Pinpoint the cell where the given text exists, returning its (X, Y) midpoint coordinate. 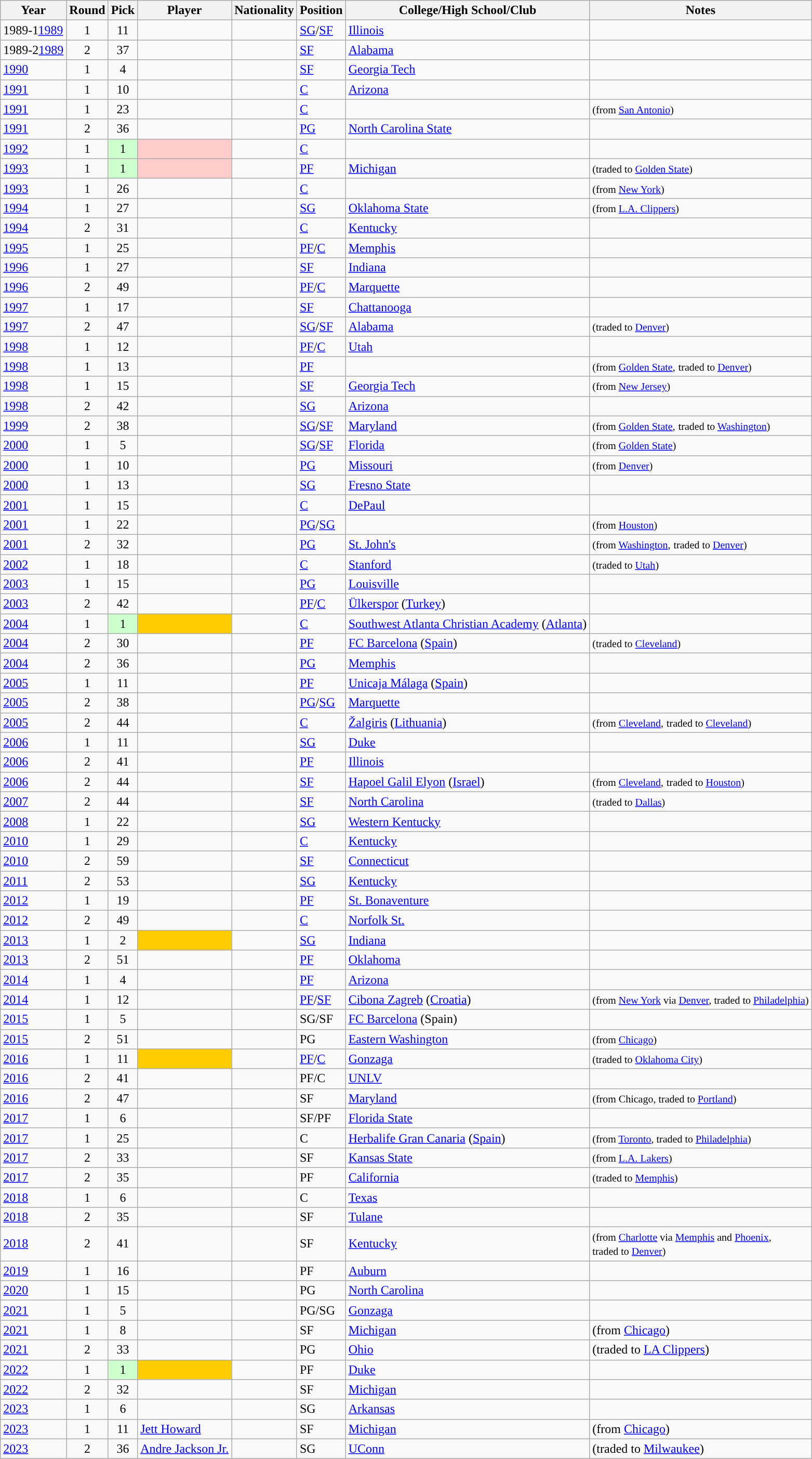
19 (123, 901)
Ohio (468, 1350)
(from Golden State, traded to Washington) (700, 426)
Utah (468, 347)
2008 (33, 821)
(traded to Milwaukee) (700, 1449)
31 (123, 228)
1989-21989 (33, 50)
17 (123, 307)
2007 (33, 801)
Player (185, 10)
1990 (33, 70)
23 (123, 109)
1995 (33, 248)
Notes (700, 10)
(from Washington, traded to Denver) (700, 544)
Tulane (468, 1217)
Arkansas (468, 1409)
(from Denver) (700, 465)
Southwest Atlanta Christian Academy (Atlanta) (468, 624)
Žalgiris (Lithuania) (468, 722)
Pick (123, 10)
(from San Antonio) (700, 109)
SF/PF (321, 1118)
(from L.A. Lakers) (700, 1158)
29 (123, 841)
Missouri (468, 465)
(traded to Dallas) (700, 801)
Connecticut (468, 861)
Cibona Zagreb (Croatia) (468, 1000)
Nationality (264, 10)
PF/SF (321, 1000)
(from New Jersey) (700, 386)
Auburn (468, 1271)
(from Charlotte via Memphis and Phoenix,traded to Denver) (700, 1244)
59 (123, 861)
(from Toronto, traded to Philadelphia) (700, 1138)
Oklahoma State (468, 208)
St. Bonaventure (468, 901)
Chattanooga (468, 307)
Jett Howard (185, 1429)
Florida (468, 445)
(traded to LA Clippers) (700, 1350)
(from New York) (700, 188)
16 (123, 1271)
26 (123, 188)
Florida State (468, 1118)
UNLV (468, 1079)
(traded to Utah) (700, 564)
Kansas State (468, 1158)
(from Houston) (700, 524)
(traded to Cleveland) (700, 643)
Position (321, 10)
8 (123, 1330)
(traded to Golden State) (700, 168)
Stanford (468, 564)
Norfolk St. (468, 921)
Andre Jackson Jr. (185, 1449)
Oklahoma (468, 960)
2019 (33, 1271)
DePaul (468, 505)
(from New York via Denver, traded to Philadelphia) (700, 1000)
30 (123, 643)
California (468, 1177)
2002 (33, 564)
2011 (33, 881)
2020 (33, 1291)
(traded to Oklahoma City) (700, 1059)
1999 (33, 426)
37 (123, 50)
Hapoel Galil Elyon (Israel) (468, 782)
North Carolina State (468, 129)
Herbalife Gran Canaria (Spain) (468, 1138)
18 (123, 564)
St. John's (468, 544)
(from Golden State) (700, 445)
Year (33, 10)
(from Chicago, traded to Portland) (700, 1098)
College/High School/Club (468, 10)
Eastern Washington (468, 1039)
(from Golden State, traded to Denver) (700, 366)
1992 (33, 149)
UConn (468, 1449)
Ülkerspor (Turkey) (468, 604)
1989-11989 (33, 30)
Texas (468, 1197)
(from Cleveland, traded to Houston) (700, 782)
Fresno State (468, 485)
(traded to Memphis) (700, 1177)
(from Cleveland, traded to Cleveland) (700, 722)
Western Kentucky (468, 821)
Round (87, 10)
53 (123, 881)
Louisville (468, 584)
(traded to Denver) (700, 327)
(from L.A. Clippers) (700, 208)
Unicaja Málaga (Spain) (468, 683)
